Return (X, Y) of the center of cell containing provided text 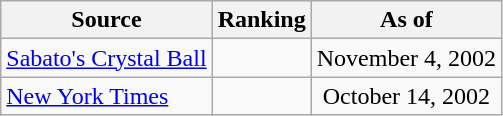
October 14, 2002 (406, 96)
November 4, 2002 (406, 58)
New York Times (106, 96)
Source (106, 20)
Ranking (262, 20)
As of (406, 20)
Sabato's Crystal Ball (106, 58)
